Locate the cell with the specified text and output its (x, y) center coordinate. 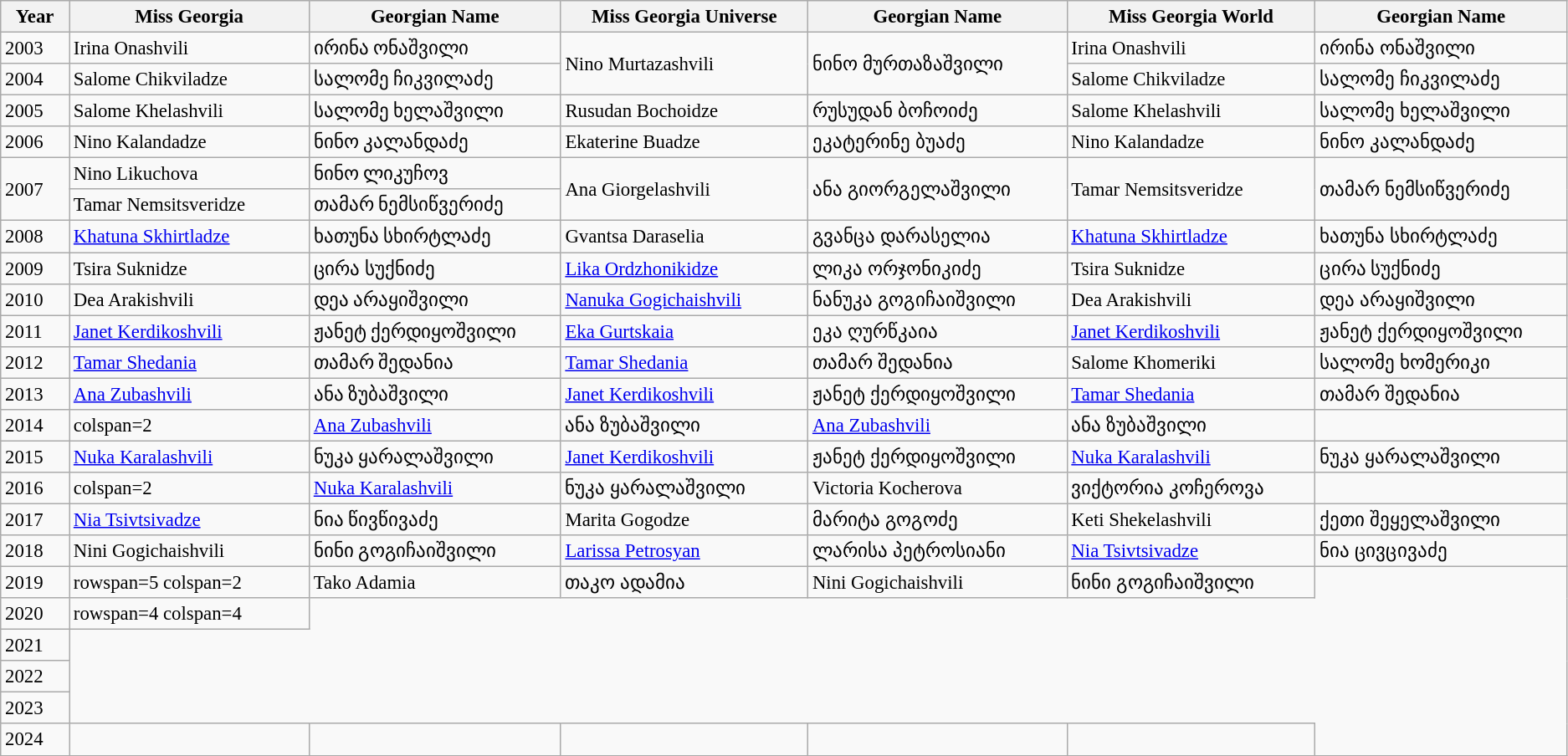
2020 (35, 614)
ნანუკა გოგიჩაიშვილი (937, 299)
Larissa Petrosyan (684, 551)
Ekaterine Buadze (684, 142)
Nino Murtazashvili (684, 64)
ლარისა პეტროსიანი (937, 551)
Salome Khomeriki (1191, 362)
2006 (35, 142)
Keti Shekelashvili (1191, 519)
ანა გიორგელაშვილი (937, 189)
Tako Adamia (435, 583)
2003 (35, 49)
თაკო ადამია (684, 583)
Rusudan Bochoidze (684, 111)
2017 (35, 519)
ქეთი შეყელაშვილი (1441, 519)
rowspan=5 colspan=2 (189, 583)
ნია წივწივაძე (435, 519)
ნინო ლიკუჩოვ (435, 174)
Lika Ordzhonikidze (684, 268)
2019 (35, 583)
Miss Georgia (189, 17)
2016 (35, 488)
რუსუდან ბოჩოიძე (937, 111)
2008 (35, 237)
2024 (35, 740)
2018 (35, 551)
rowspan=4 colspan=4 (189, 614)
2021 (35, 646)
ნინო მურთაზაშვილი (937, 64)
2004 (35, 79)
გვანცა დარასელია (937, 237)
2009 (35, 268)
2007 (35, 189)
2013 (35, 394)
2023 (35, 708)
2005 (35, 111)
სალომე ხომერიკი (1441, 362)
Ana Giorgelashvili (684, 189)
2010 (35, 299)
2011 (35, 331)
Victoria Kocherova (937, 488)
Nino Likuchova (189, 174)
Eka Gurtskaia (684, 331)
ეკა ღურწკაია (937, 331)
Gvantsa Daraselia (684, 237)
Year (35, 17)
ვიქტორია კოჩეროვა (1191, 488)
Nanuka Gogichaishvili (684, 299)
Marita Gogodze (684, 519)
2015 (35, 457)
Miss Georgia World (1191, 17)
მარიტა გოგოძე (937, 519)
ეკატერინე ბუაძე (937, 142)
2014 (35, 426)
2012 (35, 362)
ლიკა ორჯონიკიძე (937, 268)
Miss Georgia Universe (684, 17)
2022 (35, 677)
ნია ცივცივაძე (1441, 551)
